Search for the cell housing the specified text and yield its [X, Y] center coordinate. 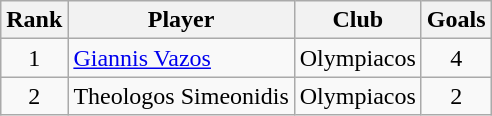
Theologos Simeonidis [181, 96]
1 [34, 58]
Giannis Vazos [181, 58]
Player [181, 20]
Goals [456, 20]
4 [456, 58]
Rank [34, 20]
Club [358, 20]
